Provide the [X, Y] coordinate of the cell's center where the given text is located.  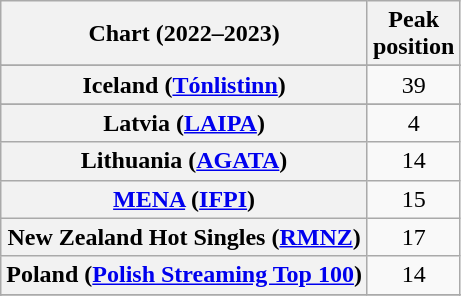
Lithuania (AGATA) [184, 161]
15 [413, 199]
Latvia (LAIPA) [184, 123]
Iceland (Tónlistinn) [184, 85]
4 [413, 123]
Chart (2022–2023) [184, 34]
New Zealand Hot Singles (RMNZ) [184, 237]
MENA (IFPI) [184, 199]
Peakposition [413, 34]
39 [413, 85]
17 [413, 237]
Poland (Polish Streaming Top 100) [184, 275]
